Return [x, y] of the center of cell containing provided text 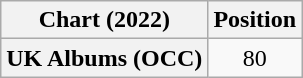
Position [255, 20]
80 [255, 58]
Chart (2022) [104, 20]
UK Albums (OCC) [104, 58]
